Detect which cell encompasses the target text, then output its (x, y) center coordinate. 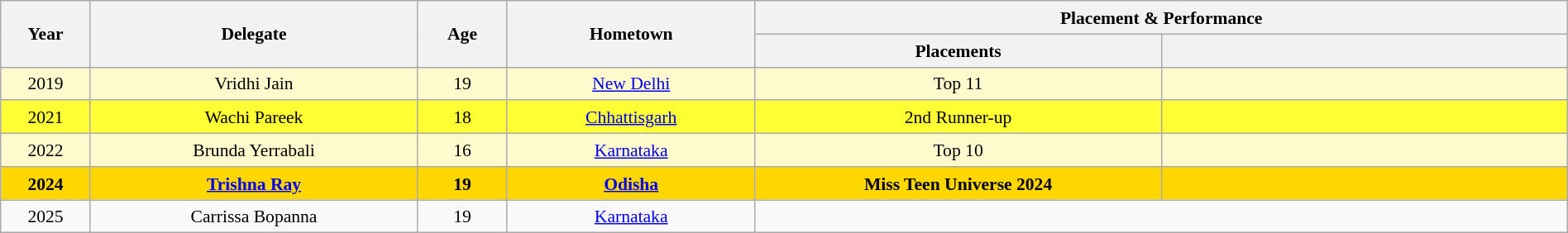
2021 (46, 117)
Vridhi Jain (253, 83)
Hometown (631, 34)
New Delhi (631, 83)
18 (463, 117)
Delegate (253, 34)
Odisha (631, 183)
Top 10 (958, 150)
16 (463, 150)
Wachi Pareek (253, 117)
2025 (46, 216)
2nd Runner-up (958, 117)
2019 (46, 83)
Placements (958, 50)
2024 (46, 183)
Year (46, 34)
Brunda Yerrabali (253, 150)
2022 (46, 150)
Top 11 (958, 83)
Carrissa Bopanna (253, 216)
Miss Teen Universe 2024 (958, 183)
Trishna Ray (253, 183)
Age (463, 34)
Chhattisgarh (631, 117)
Placement & Performance (1161, 17)
